Search for the cell housing the specified text and yield its [x, y] center coordinate. 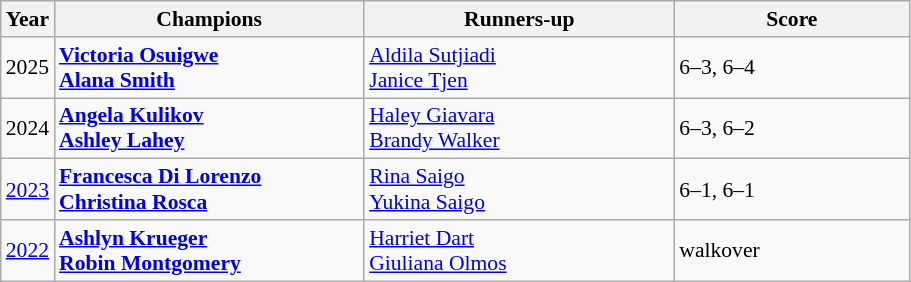
walkover [792, 250]
Harriet Dart Giuliana Olmos [519, 250]
Runners-up [519, 19]
6–3, 6–4 [792, 68]
Aldila Sutjiadi Janice Tjen [519, 68]
2025 [28, 68]
Score [792, 19]
Francesca Di Lorenzo Christina Rosca [209, 190]
Ashlyn Krueger Robin Montgomery [209, 250]
2023 [28, 190]
2022 [28, 250]
6–1, 6–1 [792, 190]
Victoria Osuigwe Alana Smith [209, 68]
Rina Saigo Yukina Saigo [519, 190]
Year [28, 19]
2024 [28, 128]
Angela Kulikov Ashley Lahey [209, 128]
Haley Giavara Brandy Walker [519, 128]
6–3, 6–2 [792, 128]
Champions [209, 19]
